Search for the cell housing the specified text and yield its [x, y] center coordinate. 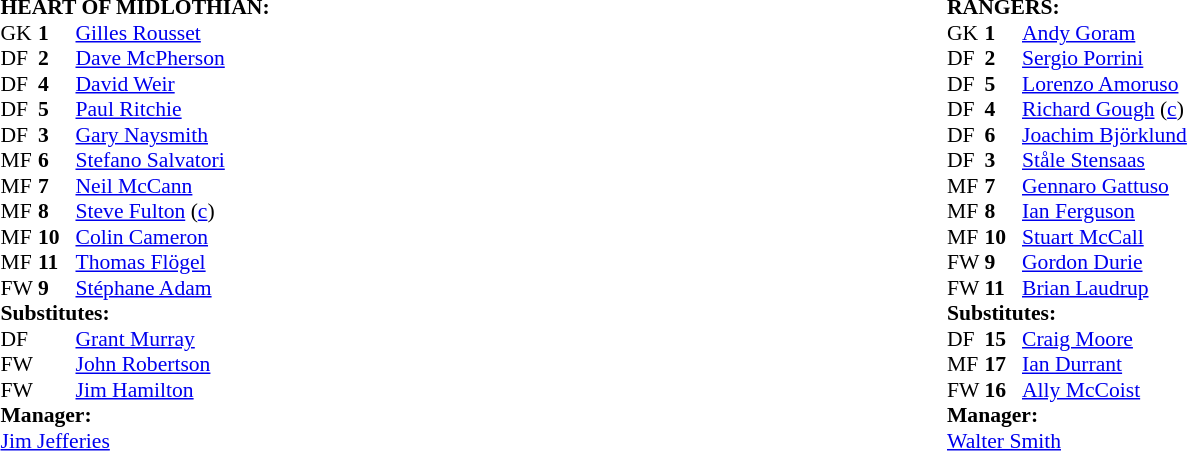
Stéphane Adam [173, 288]
17 [1003, 365]
Neil McCann [173, 186]
Gennaro Gattuso [1104, 186]
Joachim Björklund [1104, 135]
Grant Murray [173, 339]
Jim Hamilton [173, 390]
Stefano Salvatori [173, 161]
15 [1003, 339]
Ståle Stensaas [1104, 161]
Dave McPherson [173, 59]
Gordon Durie [1104, 263]
Ian Ferguson [1104, 211]
Ian Durrant [1104, 365]
Colin Cameron [173, 237]
David Weir [173, 84]
Gilles Rousset [173, 33]
Andy Goram [1104, 33]
16 [1003, 390]
Craig Moore [1104, 339]
John Robertson [173, 365]
Stuart McCall [1104, 237]
Richard Gough (c) [1104, 109]
Brian Laudrup [1104, 288]
Gary Naysmith [173, 135]
Thomas Flögel [173, 263]
Sergio Porrini [1104, 59]
Paul Ritchie [173, 109]
Steve Fulton (c) [173, 211]
Lorenzo Amoruso [1104, 84]
Ally McCoist [1104, 390]
